For the text-containing cell, return its midpoint in [X, Y] coordinate format. 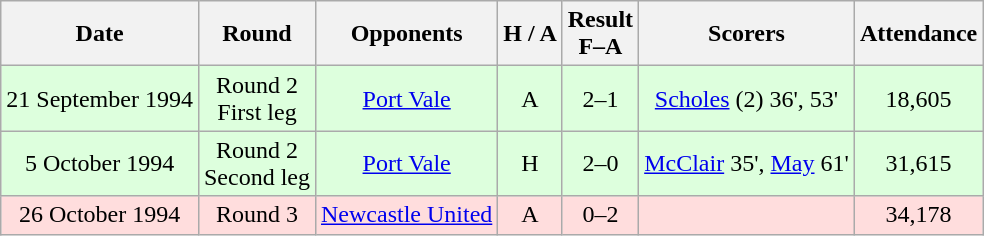
0–2 [600, 215]
34,178 [918, 215]
H / A [530, 34]
26 October 1994 [100, 215]
Round 2Second leg [256, 164]
21 September 1994 [100, 98]
2–1 [600, 98]
H [530, 164]
ResultF–A [600, 34]
2–0 [600, 164]
5 October 1994 [100, 164]
Round 3 [256, 215]
Round [256, 34]
Scorers [747, 34]
Scholes (2) 36', 53' [747, 98]
Attendance [918, 34]
Round 2First leg [256, 98]
Opponents [406, 34]
McClair 35', May 61' [747, 164]
18,605 [918, 98]
Newcastle United [406, 215]
31,615 [918, 164]
Date [100, 34]
